Extract the (x, y) coordinate from the center of the cell holding the provided text.  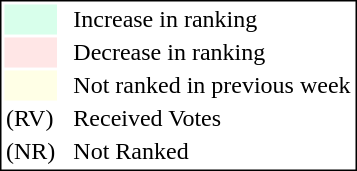
Not ranked in previous week (212, 85)
Decrease in ranking (212, 53)
(NR) (30, 151)
Increase in ranking (212, 19)
Received Votes (212, 119)
(RV) (30, 119)
Not Ranked (212, 151)
